Identify which cell holds the provided text, then report its (X, Y) central coordinate. 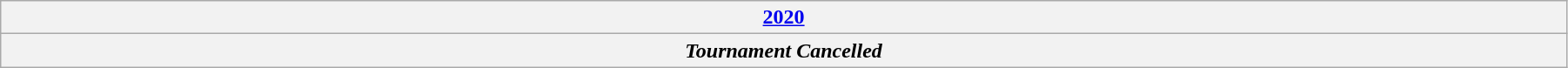
Tournament Cancelled (784, 51)
2020 (784, 17)
